From the cell containing the given text, extract its center point as (x, y) coordinate. 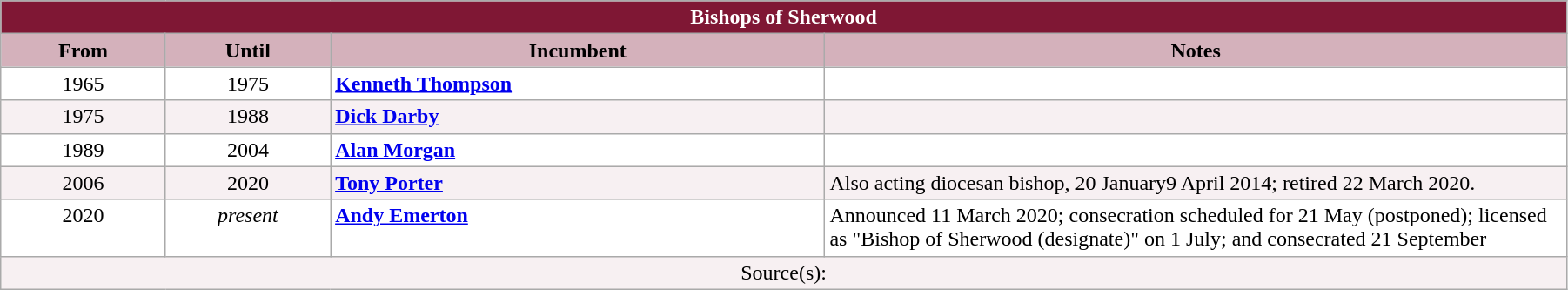
Bishops of Sherwood (784, 17)
Source(s): (784, 273)
2004 (247, 150)
Tony Porter (578, 183)
Dick Darby (578, 117)
present (247, 228)
1989 (84, 150)
Notes (1196, 51)
2006 (84, 183)
Also acting diocesan bishop, 20 January9 April 2014; retired 22 March 2020. (1196, 183)
1988 (247, 117)
1965 (84, 84)
Kenneth Thompson (578, 84)
Alan Morgan (578, 150)
Incumbent (578, 51)
Andy Emerton (578, 228)
From (84, 51)
Until (247, 51)
